Search for the cell housing the specified text and yield its (x, y) center coordinate. 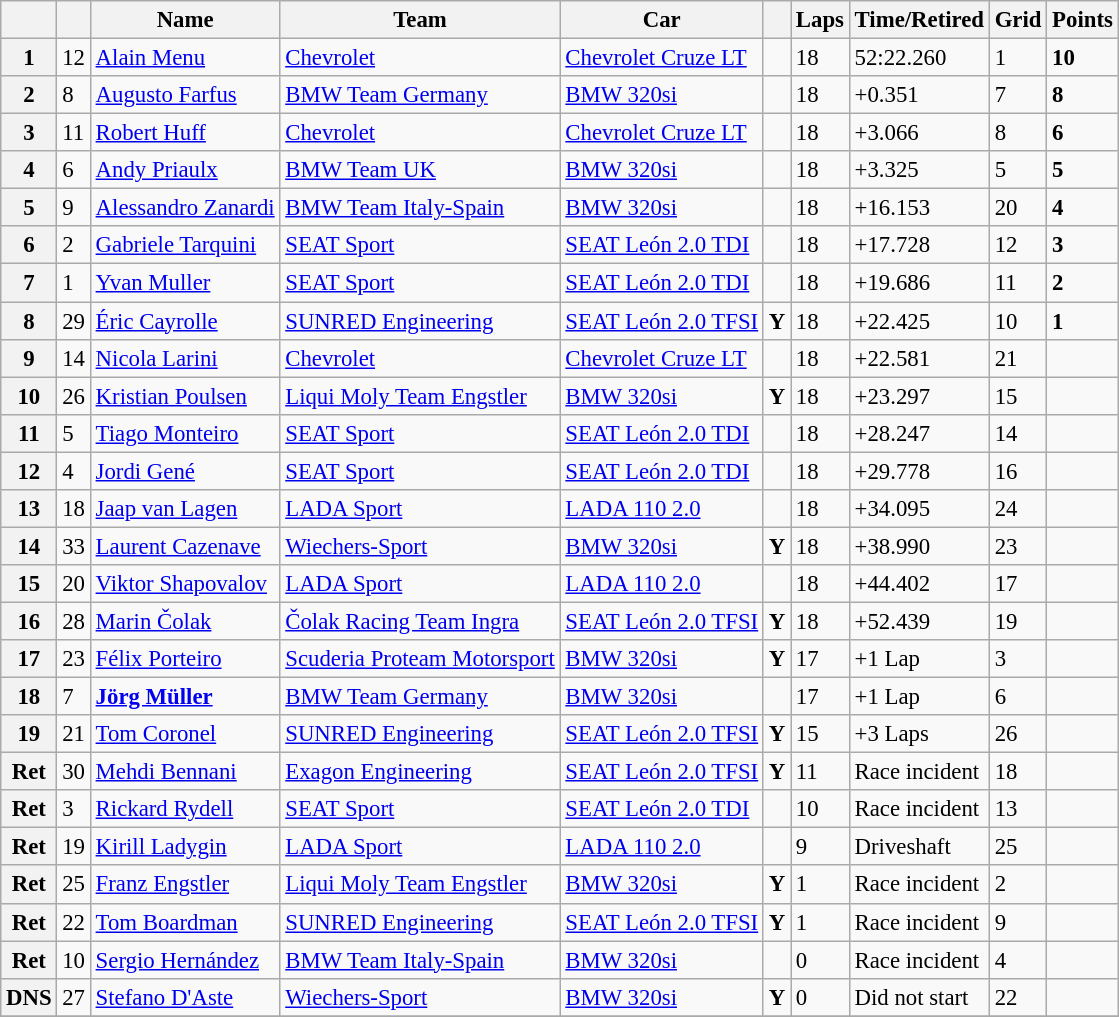
Tiago Monteiro (185, 433)
30 (74, 772)
Points (1082, 20)
Scuderia Proteam Motorsport (420, 659)
52:22.260 (919, 58)
Rickard Rydell (185, 809)
Augusto Farfus (185, 95)
+29.778 (919, 471)
+44.402 (919, 584)
Franz Engstler (185, 885)
Time/Retired (919, 20)
Alessandro Zanardi (185, 208)
Stefano D'Aste (185, 997)
28 (74, 621)
+0.351 (919, 95)
+19.686 (919, 283)
Robert Huff (185, 133)
+52.439 (919, 621)
Laurent Cazenave (185, 546)
Jörg Müller (185, 697)
Grid (1018, 20)
Éric Cayrolle (185, 321)
Gabriele Tarquini (185, 245)
24 (1018, 509)
Exagon Engineering (420, 772)
Kirill Ladygin (185, 847)
DNS (29, 997)
Did not start (919, 997)
Nicola Larini (185, 358)
+34.095 (919, 509)
Mehdi Bennani (185, 772)
Car (662, 20)
Čolak Racing Team Ingra (420, 621)
Tom Coronel (185, 734)
Alain Menu (185, 58)
Laps (820, 20)
+17.728 (919, 245)
29 (74, 321)
+23.297 (919, 396)
Marin Čolak (185, 621)
+3 Laps (919, 734)
Sergio Hernández (185, 960)
Yvan Muller (185, 283)
Félix Porteiro (185, 659)
Team (420, 20)
Tom Boardman (185, 922)
Jaap van Lagen (185, 509)
Jordi Gené (185, 471)
Kristian Poulsen (185, 396)
Driveshaft (919, 847)
BMW Team UK (420, 170)
33 (74, 546)
Viktor Shapovalov (185, 584)
+28.247 (919, 433)
27 (74, 997)
+22.581 (919, 358)
+22.425 (919, 321)
+16.153 (919, 208)
+38.990 (919, 546)
+3.325 (919, 170)
+3.066 (919, 133)
Name (185, 20)
Andy Priaulx (185, 170)
